Provide the (x, y) coordinate of the cell's center where the given text is located.  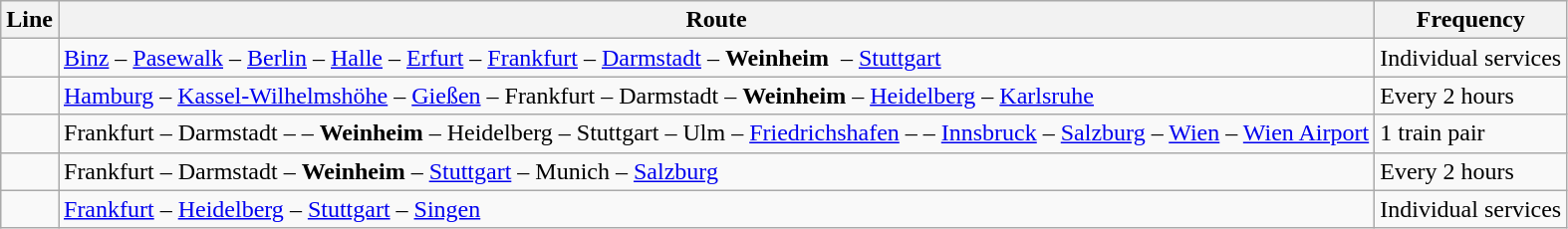
Frankfurt – Darmstadt – Weinheim – Stuttgart – Munich – Salzburg (715, 171)
Frequency (1470, 20)
Frankfurt – Heidelberg – Stuttgart – Singen (715, 209)
Frankfurt – Darmstadt – – Weinheim – Heidelberg – Stuttgart – Ulm – Friedrichshafen – – Innsbruck – Salzburg – Wien – Wien Airport (715, 133)
Binz – Pasewalk – Berlin – Halle – Erfurt – Frankfurt – Darmstadt – Weinheim – Stuttgart (715, 58)
Route (715, 20)
1 train pair (1470, 133)
Line (30, 20)
Hamburg – Kassel-Wilhelmshöhe – Gießen – Frankfurt – Darmstadt – Weinheim – Heidelberg – Karlsruhe (715, 96)
